From the cell containing the given text, extract its center point as (x, y) coordinate. 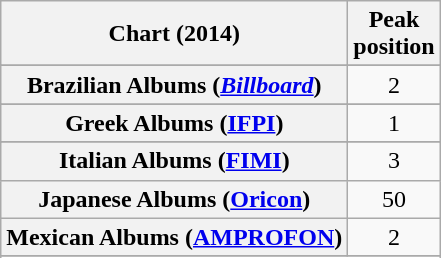
Chart (2014) (174, 34)
Japanese Albums (Oricon) (174, 199)
Greek Albums (IFPI) (174, 123)
Peakposition (394, 34)
Mexican Albums (AMPROFON) (174, 237)
1 (394, 123)
50 (394, 199)
3 (394, 161)
Brazilian Albums (Billboard) (174, 85)
Italian Albums (FIMI) (174, 161)
